Provide the [x, y] coordinate of the cell's center where the given text is located.  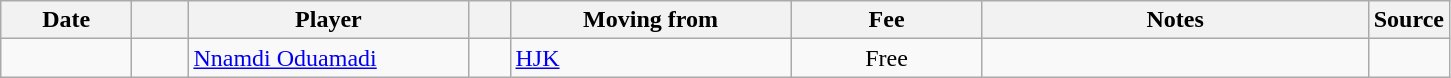
Free [886, 58]
Player [328, 20]
Source [1408, 20]
Fee [886, 20]
Date [66, 20]
Notes [1175, 20]
Moving from [650, 20]
HJK [650, 58]
Nnamdi Oduamadi [328, 58]
